Output the [X, Y] coordinate of the center of the cell containing the given text.  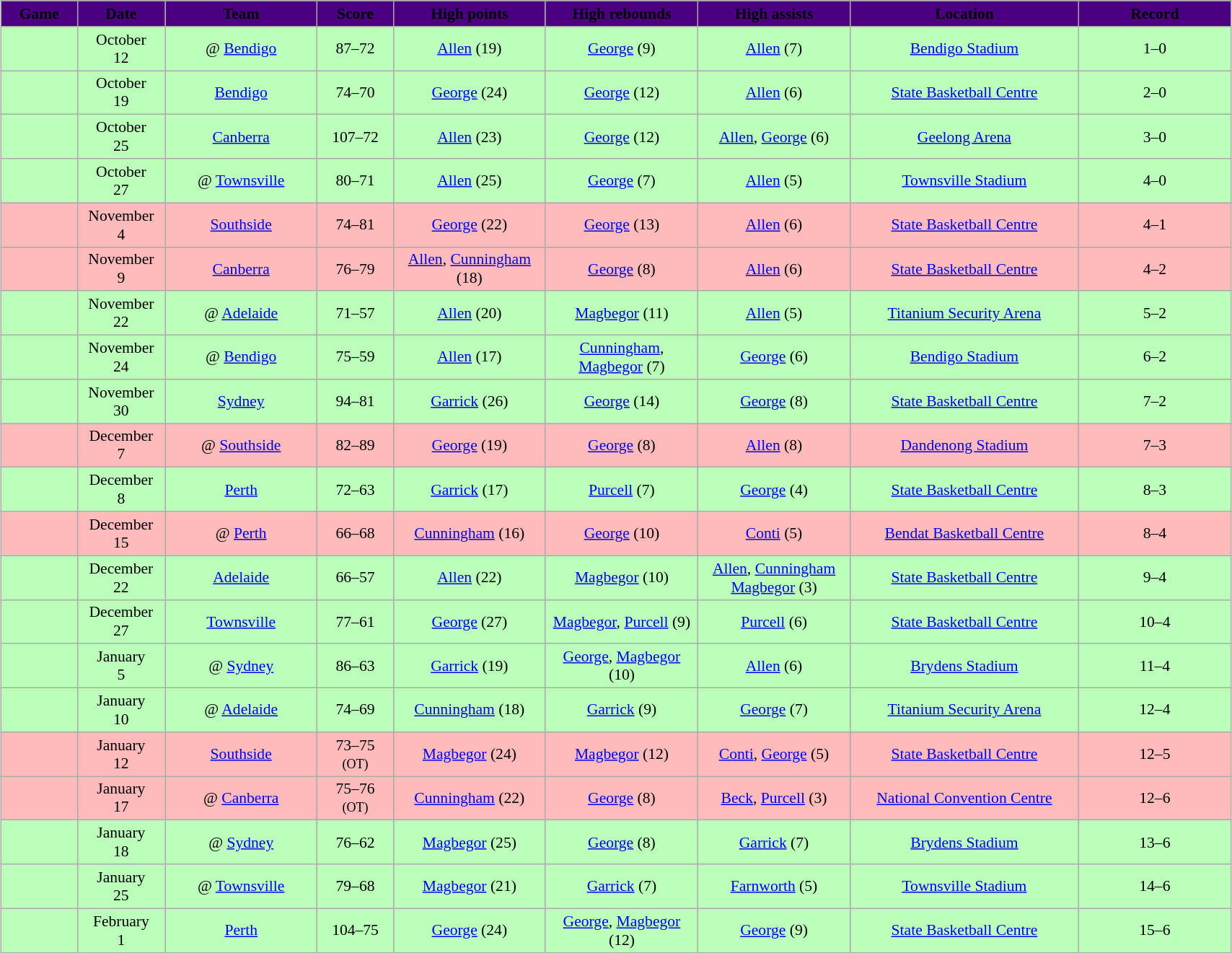
National Convention Centre [965, 798]
8–3 [1154, 489]
Allen, Cunningham Magbegor (3) [773, 577]
George, Magbegor (10) [622, 667]
Cunningham (18) [469, 710]
4–2 [1154, 268]
Cunningham (16) [469, 534]
October 12 [121, 49]
66–68 [356, 534]
80–71 [356, 180]
66–57 [356, 577]
2–0 [1154, 92]
74–70 [356, 92]
December 27 [121, 622]
@ Canberra [241, 798]
Team [241, 14]
73–75(OT) [356, 755]
72–63 [356, 489]
George (6) [773, 358]
Allen, Cunningham (18) [469, 268]
Garrick (19) [469, 667]
November 4 [121, 225]
High rebounds [622, 14]
High assists [773, 14]
8–4 [1154, 534]
January 5 [121, 667]
107–72 [356, 137]
86–63 [356, 667]
87–72 [356, 49]
Magbegor (25) [469, 843]
11–4 [1154, 667]
3–0 [1154, 137]
George (22) [469, 225]
75–59 [356, 358]
Record [1154, 14]
December 22 [121, 577]
15–6 [1154, 931]
George (4) [773, 489]
12–6 [1154, 798]
Conti (5) [773, 534]
Purcell (6) [773, 622]
George (10) [622, 534]
December 8 [121, 489]
Farnworth (5) [773, 886]
7–2 [1154, 401]
October 19 [121, 92]
Garrick (26) [469, 401]
Magbegor (11) [622, 313]
November 24 [121, 358]
October 27 [121, 180]
George (13) [622, 225]
January 12 [121, 755]
Allen (8) [773, 446]
Beck, Purcell (3) [773, 798]
82–89 [356, 446]
Bendat Basketball Centre [965, 534]
74–69 [356, 710]
71–57 [356, 313]
Allen (19) [469, 49]
December 15 [121, 534]
Geelong Arena [965, 137]
@ Southside [241, 446]
6–2 [1154, 358]
76–62 [356, 843]
74–81 [356, 225]
12–4 [1154, 710]
Magbegor (21) [469, 886]
94–81 [356, 401]
Date [121, 14]
Score [356, 14]
Dandenong Stadium [965, 446]
Sydney [241, 401]
George (19) [469, 446]
Allen (17) [469, 358]
Allen (7) [773, 49]
Allen, George (6) [773, 137]
104–75 [356, 931]
Allen (22) [469, 577]
February 1 [121, 931]
76–79 [356, 268]
5–2 [1154, 313]
Magbegor, Purcell (9) [622, 622]
9–4 [1154, 577]
4–0 [1154, 180]
Cunningham (22) [469, 798]
10–4 [1154, 622]
Garrick (9) [622, 710]
High points [469, 14]
@ Perth [241, 534]
Garrick (17) [469, 489]
Cunningham,Magbegor (7) [622, 358]
January 17 [121, 798]
Allen (23) [469, 137]
13–6 [1154, 843]
12–5 [1154, 755]
January 25 [121, 886]
Conti, George (5) [773, 755]
Purcell (7) [622, 489]
January 10 [121, 710]
Magbegor (10) [622, 577]
November 9 [121, 268]
79–68 [356, 886]
October 25 [121, 137]
George (27) [469, 622]
George (14) [622, 401]
Townsville [241, 622]
Allen (25) [469, 180]
7–3 [1154, 446]
Location [965, 14]
George, Magbegor (12) [622, 931]
Magbegor (24) [469, 755]
Allen (20) [469, 313]
75–76(OT) [356, 798]
Bendigo [241, 92]
1–0 [1154, 49]
77–61 [356, 622]
November 22 [121, 313]
4–1 [1154, 225]
December 7 [121, 446]
January 18 [121, 843]
Magbegor (12) [622, 755]
Adelaide [241, 577]
Game [40, 14]
November 30 [121, 401]
14–6 [1154, 886]
